Determine the [X, Y] coordinate at the center of the cell enclosing the given text.  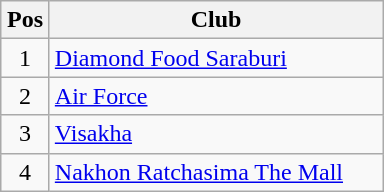
Diamond Food Saraburi [216, 58]
Club [216, 20]
1 [26, 58]
2 [26, 96]
4 [26, 172]
Air Force [216, 96]
Visakha [216, 134]
3 [26, 134]
Nakhon Ratchasima The Mall [216, 172]
Pos [26, 20]
